Detect which cell encompasses the target text, then output its [x, y] center coordinate. 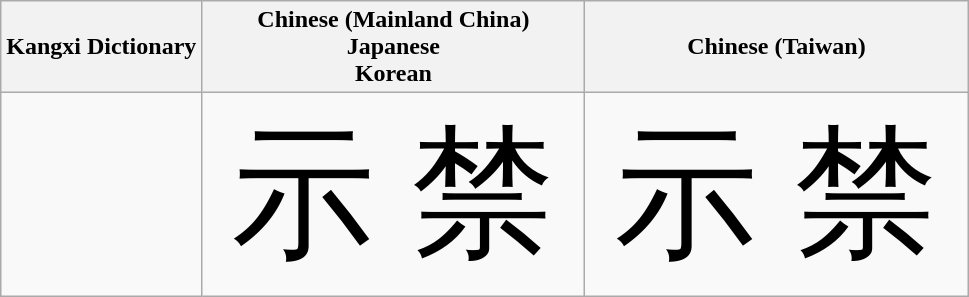
Chinese (Mainland China)JapaneseKorean [394, 47]
Kangxi Dictionary [102, 47]
Chinese (Taiwan) [776, 47]
